Return the (x, y) coordinate for the center point of the cell that contains the specified text.  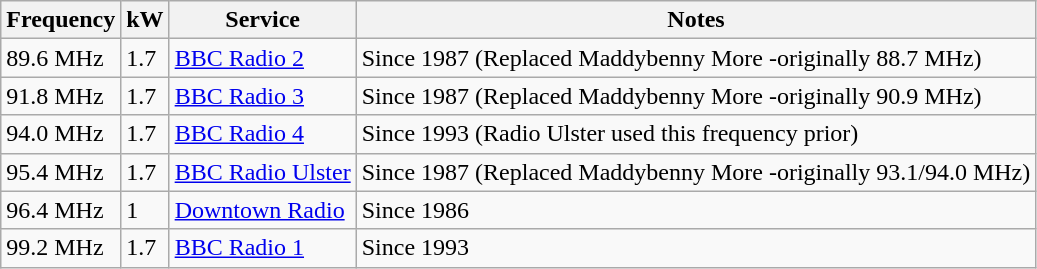
kW (145, 20)
99.2 MHz (61, 248)
Since 1987 (Replaced Maddybenny More -originally 88.7 MHz) (696, 58)
Since 1986 (696, 210)
BBC Radio 2 (262, 58)
Frequency (61, 20)
BBC Radio 4 (262, 134)
94.0 MHz (61, 134)
Since 1993 (696, 248)
BBC Radio Ulster (262, 172)
96.4 MHz (61, 210)
95.4 MHz (61, 172)
89.6 MHz (61, 58)
Since 1987 (Replaced Maddybenny More -originally 93.1/94.0 MHz) (696, 172)
Since 1987 (Replaced Maddybenny More -originally 90.9 MHz) (696, 96)
Since 1993 (Radio Ulster used this frequency prior) (696, 134)
Notes (696, 20)
1 (145, 210)
Service (262, 20)
91.8 MHz (61, 96)
Downtown Radio (262, 210)
BBC Radio 3 (262, 96)
BBC Radio 1 (262, 248)
